Pinpoint the cell where the given text exists, returning its (X, Y) midpoint coordinate. 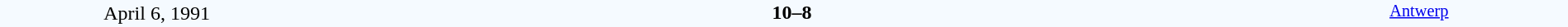
10–8 (791, 12)
April 6, 1991 (157, 13)
Antwerp (1419, 13)
